Pinpoint the cell where the given text exists, returning its [x, y] midpoint coordinate. 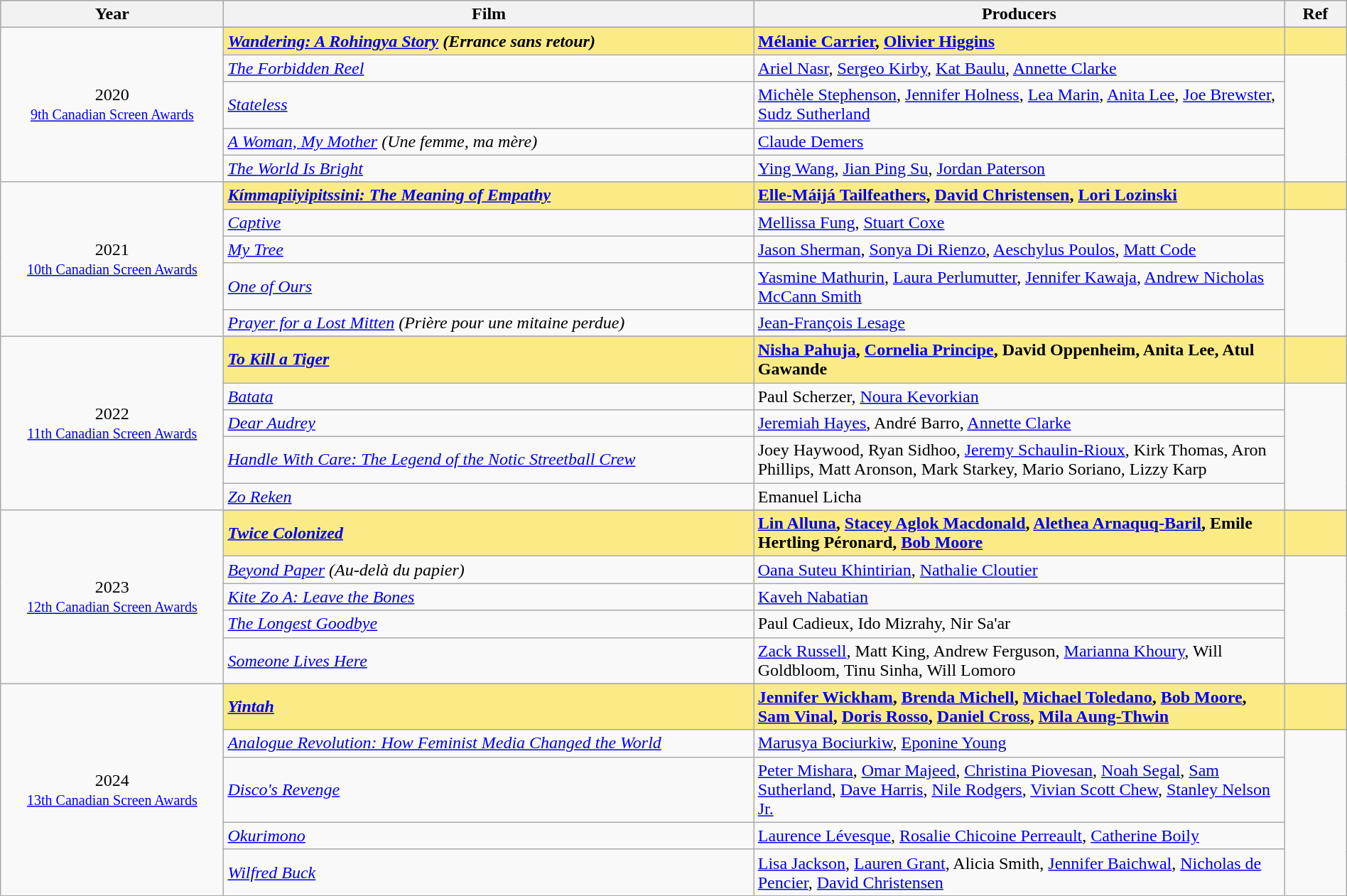
Emanuel Licha [1019, 497]
Jennifer Wickham, Brenda Michell, Michael Toledano, Bob Moore, Sam Vinal, Doris Rosso, Daniel Cross, Mila Aung-Thwin [1019, 706]
Wilfred Buck [489, 873]
Laurence Lévesque, Rosalie Chicoine Perreault, Catherine Boily [1019, 836]
Beyond Paper (Au-delà du papier) [489, 570]
2024 13th Canadian Screen Awards [112, 789]
Producers [1019, 14]
Someone Lives Here [489, 661]
Claude Demers [1019, 141]
Mélanie Carrier, Olivier Higgins [1019, 41]
Lin Alluna, Stacey Aglok Macdonald, Alethea Arnaquq-Baril, Emile Hertling Péronard, Bob Moore [1019, 533]
My Tree [489, 249]
Handle With Care: The Legend of the Notic Streetball Crew [489, 460]
Stateless [489, 105]
2023 12th Canadian Screen Awards [112, 597]
Kaveh Nabatian [1019, 597]
Oana Suteu Khintirian, Nathalie Cloutier [1019, 570]
Paul Scherzer, Noura Kevorkian [1019, 396]
Prayer for a Lost Mitten (Prière pour une mitaine perdue) [489, 323]
Ariel Nasr, Sergeo Kirby, Kat Baulu, Annette Clarke [1019, 68]
Zack Russell, Matt King, Andrew Ferguson, Marianna Khoury, Will Goldbloom, Tinu Sinha, Will Lomoro [1019, 661]
Dear Audrey [489, 423]
Film [489, 14]
Yintah [489, 706]
Ying Wang, Jian Ping Su, Jordan Paterson [1019, 168]
2021 10th Canadian Screen Awards [112, 259]
One of Ours [489, 286]
Elle-Máijá Tailfeathers, David Christensen, Lori Lozinski [1019, 195]
Jeremiah Hayes, André Barro, Annette Clarke [1019, 423]
Yasmine Mathurin, Laura Perlumutter, Jennifer Kawaja, Andrew Nicholas McCann Smith [1019, 286]
Paul Cadieux, Ido Mizrahy, Nir Sa'ar [1019, 624]
To Kill a Tiger [489, 360]
Twice Colonized [489, 533]
2022 11th Canadian Screen Awards [112, 423]
Joey Haywood, Ryan Sidhoo, Jeremy Schaulin-Rioux, Kirk Thomas, Aron Phillips, Matt Aronson, Mark Starkey, Mario Soriano, Lizzy Karp [1019, 460]
Year [112, 14]
The Longest Goodbye [489, 624]
Kímmapiiyipitssini: The Meaning of Empathy [489, 195]
Ref [1316, 14]
Marusya Bociurkiw, Eponine Young [1019, 743]
A Woman, My Mother (Une femme, ma mère) [489, 141]
Michèle Stephenson, Jennifer Holness, Lea Marin, Anita Lee, Joe Brewster, Sudz Sutherland [1019, 105]
Jason Sherman, Sonya Di Rienzo, Aeschylus Poulos, Matt Code [1019, 249]
Batata [489, 396]
Analogue Revolution: How Feminist Media Changed the World [489, 743]
The World Is Bright [489, 168]
Lisa Jackson, Lauren Grant, Alicia Smith, Jennifer Baichwal, Nicholas de Pencier, David Christensen [1019, 873]
Nisha Pahuja, Cornelia Principe, David Oppenheim, Anita Lee, Atul Gawande [1019, 360]
Kite Zo A: Leave the Bones [489, 597]
Peter Mishara, Omar Majeed, Christina Piovesan, Noah Segal, Sam Sutherland, Dave Harris, Nile Rodgers, Vivian Scott Chew, Stanley Nelson Jr. [1019, 789]
Disco's Revenge [489, 789]
Okurimono [489, 836]
Jean-François Lesage [1019, 323]
2020 9th Canadian Screen Awards [112, 105]
Mellissa Fung, Stuart Coxe [1019, 222]
Zo Reken [489, 497]
Wandering: A Rohingya Story (Errance sans retour) [489, 41]
The Forbidden Reel [489, 68]
Captive [489, 222]
